Determine the [x, y] coordinate at the center of the cell enclosing the given text.  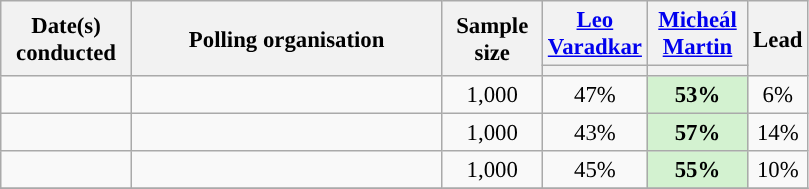
10% [778, 170]
45% [596, 170]
14% [778, 133]
47% [596, 95]
Micheál Martin [698, 34]
43% [596, 133]
Polling organisation [286, 38]
53% [698, 95]
55% [698, 170]
57% [698, 133]
Sample size [492, 38]
Leo Varadkar [596, 34]
6% [778, 95]
Date(s)conducted [66, 38]
Lead [778, 38]
